Output the (x, y) coordinate of the center of the cell containing the given text.  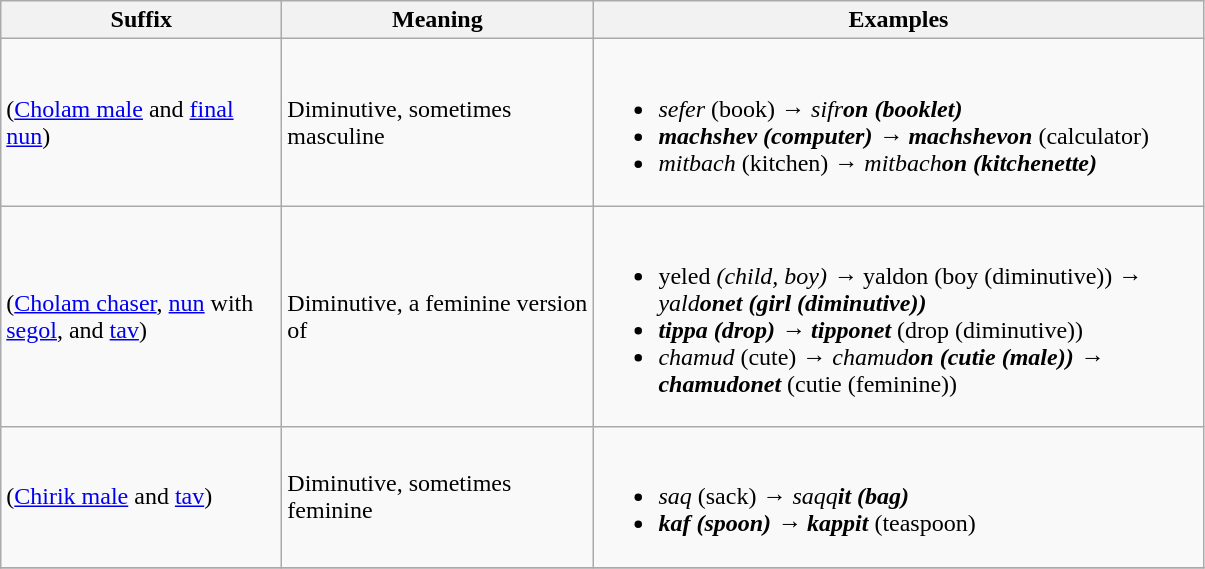
sefer (book) → sifron (booklet) machshev (computer) → machshevon (calculator) mitbach (kitchen) → mitbachon (kitchenette) (898, 122)
saq (sack) → saqqit (bag) kaf (spoon) → kappit (teaspoon) (898, 497)
Examples (898, 20)
(Chirik male and tav) (142, 497)
Diminutive, sometimes feminine (438, 497)
Suffix (142, 20)
(Cholam male and final nun) (142, 122)
Diminutive, a feminine version of (438, 316)
Diminutive, sometimes masculine (438, 122)
Meaning (438, 20)
(Cholam chaser, nun with segol, and tav) (142, 316)
